Search for the cell housing the specified text and yield its (x, y) center coordinate. 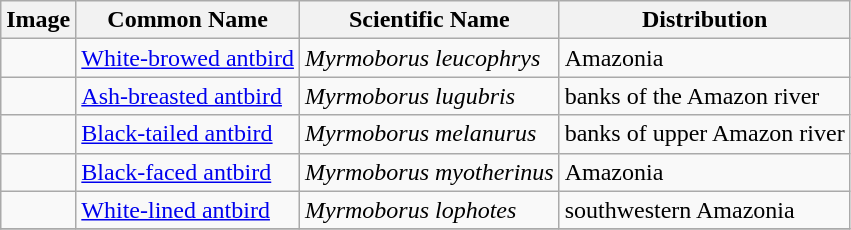
Myrmoborus lugubris (429, 96)
Image (38, 20)
banks of the Amazon river (704, 96)
White-browed antbird (188, 58)
Ash-breasted antbird (188, 96)
Myrmoborus melanurus (429, 134)
Myrmoborus leucophrys (429, 58)
Black-faced antbird (188, 172)
Myrmoborus lophotes (429, 210)
southwestern Amazonia (704, 210)
Common Name (188, 20)
White-lined antbird (188, 210)
Scientific Name (429, 20)
Black-tailed antbird (188, 134)
Distribution (704, 20)
banks of upper Amazon river (704, 134)
Myrmoborus myotherinus (429, 172)
